Provide the (X, Y) coordinate of the cell's center where the given text is located.  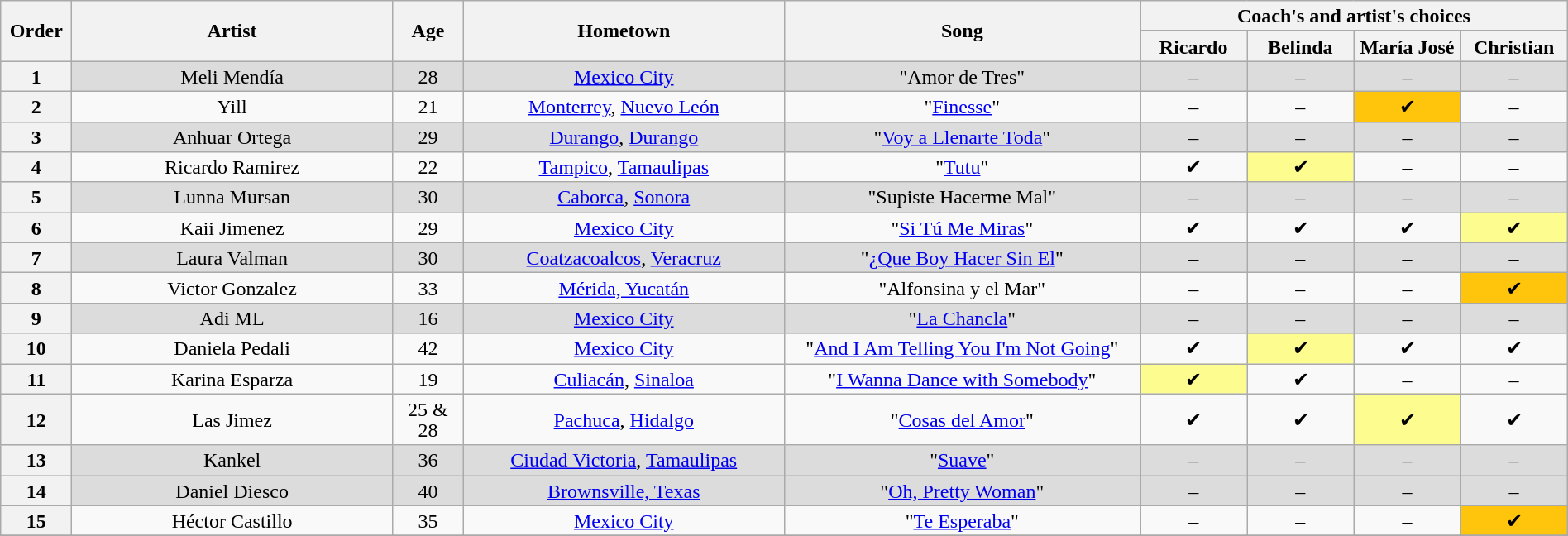
7 (36, 258)
36 (428, 460)
1 (36, 76)
40 (428, 491)
16 (428, 318)
25 & 28 (428, 419)
Coatzacoalcos, Veracruz (624, 258)
5 (36, 197)
Age (428, 31)
6 (36, 228)
"Si Tú Me Miras" (963, 228)
Anhuar Ortega (232, 137)
Adi ML (232, 318)
Hometown (624, 31)
11 (36, 379)
"I Wanna Dance with Somebody" (963, 379)
2 (36, 106)
4 (36, 167)
Meli Mendía (232, 76)
15 (36, 521)
Héctor Castillo (232, 521)
"¿Que Boy Hacer Sin El" (963, 258)
Daniela Pedali (232, 349)
Las Jimez (232, 419)
Ricardo Ramirez (232, 167)
Kaii Jimenez (232, 228)
19 (428, 379)
Durango, Durango (624, 137)
35 (428, 521)
Monterrey, Nuevo León (624, 106)
"Cosas del Amor" (963, 419)
14 (36, 491)
21 (428, 106)
Daniel Diesco (232, 491)
Victor Gonzalez (232, 288)
Mérida, Yucatán (624, 288)
3 (36, 137)
Brownsville, Texas (624, 491)
"La Chancla" (963, 318)
33 (428, 288)
Coach's and artist's choices (1355, 17)
"Voy a Llenarte Toda" (963, 137)
Tampico, Tamaulipas (624, 167)
Karina Esparza (232, 379)
"Supiste Hacerme Mal" (963, 197)
Artist (232, 31)
Yill (232, 106)
"Amor de Tres" (963, 76)
"Finesse" (963, 106)
10 (36, 349)
Song (963, 31)
22 (428, 167)
Kankel (232, 460)
Laura Valman (232, 258)
"Alfonsina y el Mar" (963, 288)
13 (36, 460)
8 (36, 288)
"Te Esperaba" (963, 521)
28 (428, 76)
"Suave" (963, 460)
9 (36, 318)
Ricardo (1194, 46)
Pachuca, Hidalgo (624, 419)
María José (1408, 46)
Belinda (1300, 46)
Caborca, Sonora (624, 197)
Order (36, 31)
Culiacán, Sinaloa (624, 379)
"Tutu" (963, 167)
12 (36, 419)
Christian (1513, 46)
"And I Am Telling You I'm Not Going" (963, 349)
42 (428, 349)
Ciudad Victoria, Tamaulipas (624, 460)
Lunna Mursan (232, 197)
"Oh, Pretty Woman" (963, 491)
